For the text-containing cell, return its midpoint in [X, Y] coordinate format. 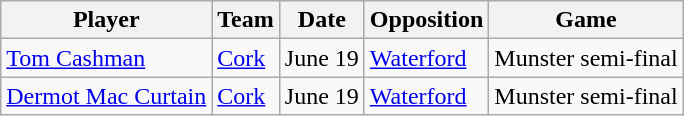
Player [106, 20]
Date [322, 20]
Team [246, 20]
Game [586, 20]
Tom Cashman [106, 58]
Dermot Mac Curtain [106, 96]
Opposition [426, 20]
